Output the (x, y) coordinate of the center of the cell containing the given text.  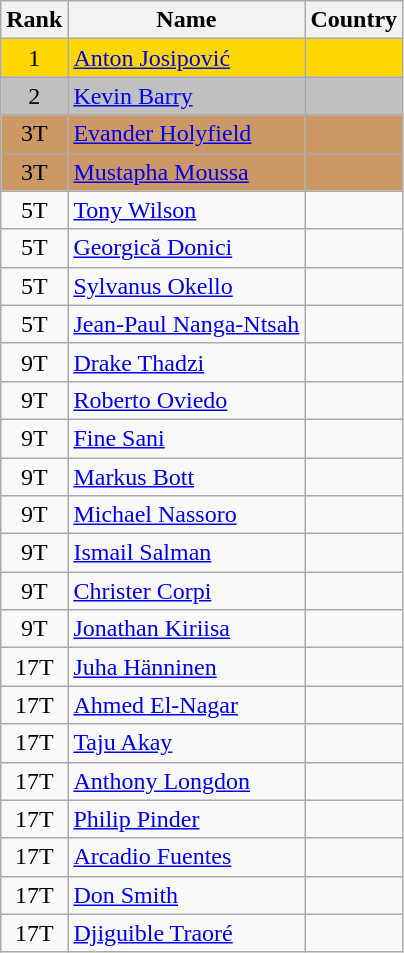
Djiguible Traoré (186, 933)
Anton Josipović (186, 58)
Ismail Salman (186, 553)
Taju Akay (186, 743)
Evander Holyfield (186, 134)
Don Smith (186, 895)
Kevin Barry (186, 96)
Mustapha Moussa (186, 172)
Jean-Paul Nanga-Ntsah (186, 324)
1 (34, 58)
Juha Hänninen (186, 667)
Georgică Donici (186, 248)
Name (186, 20)
Drake Thadzi (186, 362)
Ahmed El-Nagar (186, 705)
Arcadio Fuentes (186, 857)
Philip Pinder (186, 819)
Country (354, 20)
2 (34, 96)
Sylvanus Okello (186, 286)
Anthony Longdon (186, 781)
Michael Nassoro (186, 515)
Roberto Oviedo (186, 400)
Jonathan Kiriisa (186, 629)
Rank (34, 20)
Christer Corpi (186, 591)
Tony Wilson (186, 210)
Fine Sani (186, 438)
Markus Bott (186, 477)
